Detect which cell encompasses the target text, then output its (x, y) center coordinate. 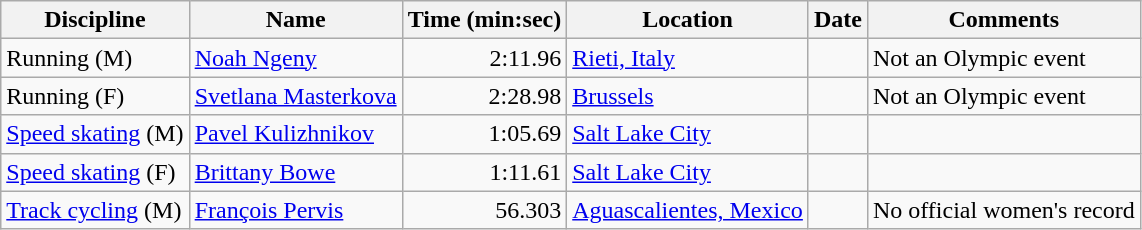
Running (M) (95, 58)
2:11.96 (484, 58)
Aguascalientes, Mexico (688, 210)
Svetlana Masterkova (296, 96)
Noah Ngeny (296, 58)
Pavel Kulizhnikov (296, 134)
1:05.69 (484, 134)
Speed skating (M) (95, 134)
No official women's record (1004, 210)
Track cycling (M) (95, 210)
56.303 (484, 210)
Time (min:sec) (484, 20)
Location (688, 20)
Brussels (688, 96)
Date (838, 20)
Name (296, 20)
Discipline (95, 20)
Rieti, Italy (688, 58)
2:28.98 (484, 96)
1:11.61 (484, 172)
François Pervis (296, 210)
Speed skating (F) (95, 172)
Brittany Bowe (296, 172)
Running (F) (95, 96)
Comments (1004, 20)
